Identify which cell holds the provided text, then report its [x, y] central coordinate. 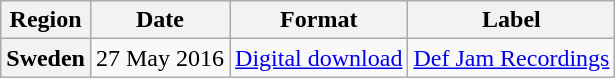
Label [512, 20]
Date [160, 20]
27 May 2016 [160, 58]
Format [319, 20]
Region [46, 20]
Digital download [319, 58]
Def Jam Recordings [512, 58]
Sweden [46, 58]
